Find where the given text appears and provide that cell's center as [X, Y] coordinate. 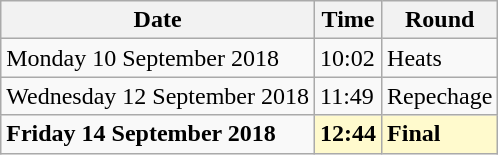
11:49 [348, 96]
Heats [440, 58]
Final [440, 134]
Friday 14 September 2018 [158, 134]
12:44 [348, 134]
10:02 [348, 58]
Repechage [440, 96]
Wednesday 12 September 2018 [158, 96]
Monday 10 September 2018 [158, 58]
Round [440, 20]
Time [348, 20]
Date [158, 20]
